Extract the (X, Y) coordinate from the center of the cell holding the provided text.  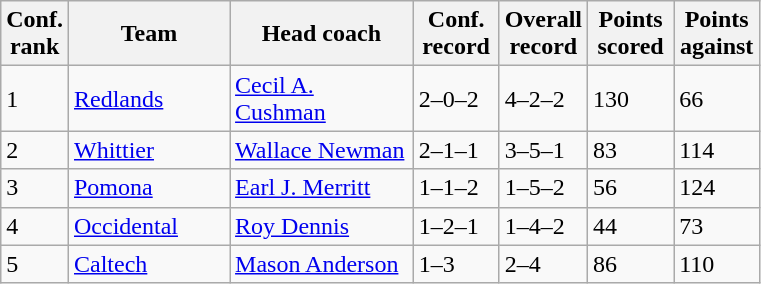
Points scored (631, 34)
1–2–1 (456, 226)
Points against (717, 34)
124 (717, 188)
Roy Dennis (322, 226)
Occidental (148, 226)
1–4–2 (543, 226)
83 (631, 150)
1–1–2 (456, 188)
86 (631, 264)
Head coach (322, 34)
4 (35, 226)
3–5–1 (543, 150)
2–4 (543, 264)
Redlands (148, 98)
Earl J. Merritt (322, 188)
2–1–1 (456, 150)
114 (717, 150)
Mason Anderson (322, 264)
1 (35, 98)
4–2–2 (543, 98)
44 (631, 226)
56 (631, 188)
2 (35, 150)
Overall record (543, 34)
110 (717, 264)
Conf. rank (35, 34)
Caltech (148, 264)
3 (35, 188)
Team (148, 34)
Wallace Newman (322, 150)
Cecil A. Cushman (322, 98)
Pomona (148, 188)
66 (717, 98)
1–3 (456, 264)
Whittier (148, 150)
Conf. record (456, 34)
2–0–2 (456, 98)
5 (35, 264)
73 (717, 226)
130 (631, 98)
1–5–2 (543, 188)
